Find where the given text appears and provide that cell's center as [x, y] coordinate. 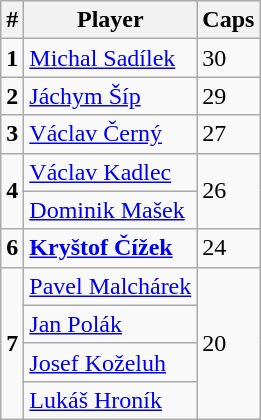
Václav Kadlec [110, 172]
Dominik Mašek [110, 210]
Kryštof Čížek [110, 248]
1 [12, 58]
3 [12, 134]
Pavel Malchárek [110, 286]
20 [228, 343]
4 [12, 191]
24 [228, 248]
Player [110, 20]
Jan Polák [110, 324]
26 [228, 191]
29 [228, 96]
Josef Koželuh [110, 362]
Caps [228, 20]
Václav Černý [110, 134]
30 [228, 58]
# [12, 20]
7 [12, 343]
Lukáš Hroník [110, 400]
Michal Sadílek [110, 58]
27 [228, 134]
2 [12, 96]
6 [12, 248]
Jáchym Šíp [110, 96]
